Identify which cell holds the provided text, then report its (x, y) central coordinate. 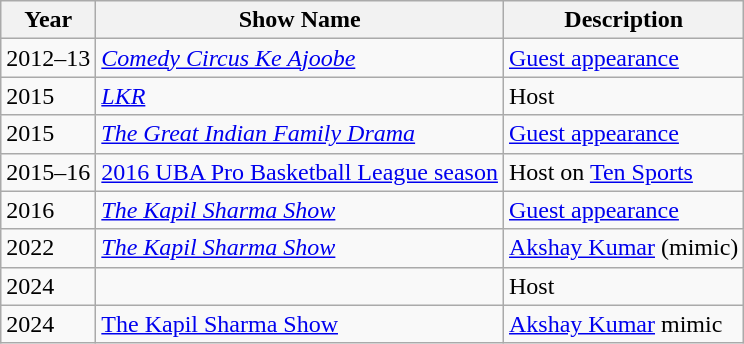
2022 (48, 248)
Akshay Kumar (mimic) (623, 248)
2016 (48, 210)
Show Name (300, 20)
Host on Ten Sports (623, 172)
LKR (300, 96)
2012–13 (48, 58)
2016 UBA Pro Basketball League season (300, 172)
Comedy Circus Ke Ajoobe (300, 58)
2015–16 (48, 172)
Year (48, 20)
The Great Indian Family Drama (300, 134)
Akshay Kumar mimic (623, 324)
Description (623, 20)
